Find where the given text appears and provide that cell's center as (x, y) coordinate. 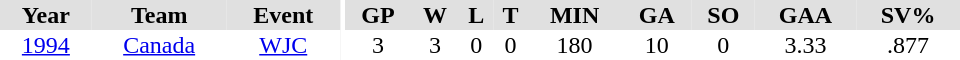
GAA (806, 15)
SO (724, 15)
GA (657, 15)
GP (378, 15)
10 (657, 45)
Event (284, 15)
MIN (575, 15)
.877 (908, 45)
1994 (46, 45)
Team (160, 15)
W (436, 15)
3.33 (806, 45)
180 (575, 45)
SV% (908, 15)
T (510, 15)
Year (46, 15)
WJC (284, 45)
L (476, 15)
Canada (160, 45)
